Scan for the cell matching the given text and deliver its (X, Y) coordinate at center. 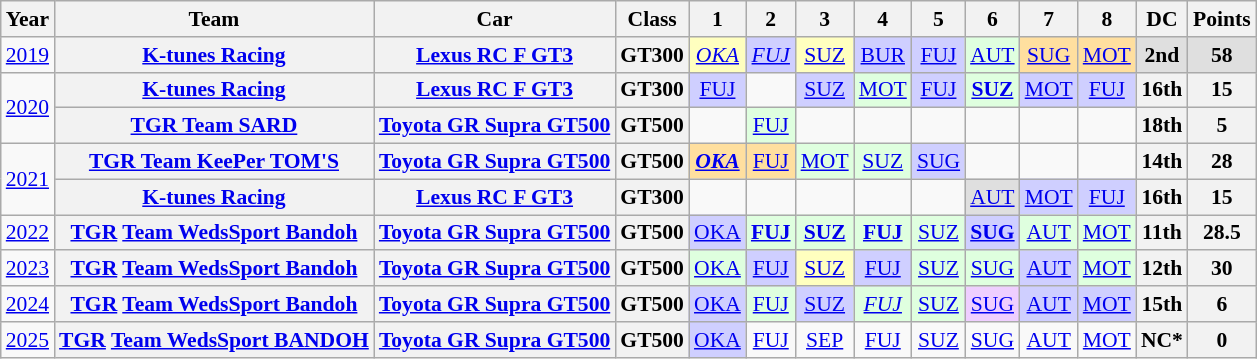
Car (494, 19)
2 (771, 19)
2020 (28, 108)
TGR Team WedsSport BANDOH (214, 340)
2nd (1162, 55)
15th (1162, 304)
14th (1162, 162)
12th (1162, 269)
BUR (883, 55)
58 (1222, 55)
DC (1162, 19)
0 (1222, 340)
2021 (28, 180)
4 (883, 19)
2022 (28, 233)
11th (1162, 233)
NC* (1162, 340)
TGR Team SARD (214, 126)
30 (1222, 269)
Class (652, 19)
18th (1162, 126)
8 (1107, 19)
Team (214, 19)
TGR Team KeePer TOM'S (214, 162)
2024 (28, 304)
28 (1222, 162)
1 (718, 19)
28.5 (1222, 233)
Points (1222, 19)
2019 (28, 55)
3 (825, 19)
7 (1049, 19)
SEP (825, 340)
2023 (28, 269)
2025 (28, 340)
Year (28, 19)
